Extract the (x, y) coordinate from the center of the cell holding the provided text.  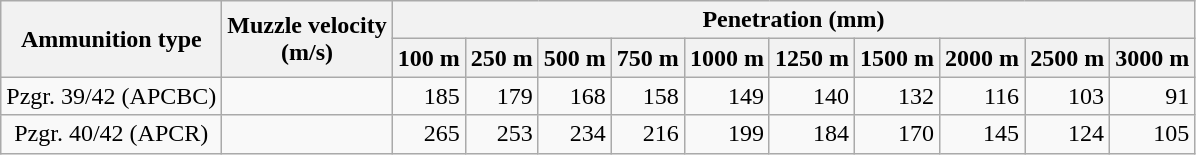
132 (896, 96)
103 (1068, 96)
Pzgr. 39/42 (APCBC) (112, 96)
250 m (502, 58)
149 (726, 96)
184 (812, 134)
158 (648, 96)
Muzzle velocity(m/s) (307, 39)
170 (896, 134)
Pzgr. 40/42 (APCR) (112, 134)
216 (648, 134)
253 (502, 134)
168 (574, 96)
140 (812, 96)
199 (726, 134)
124 (1068, 134)
1500 m (896, 58)
100 m (428, 58)
265 (428, 134)
179 (502, 96)
2500 m (1068, 58)
1000 m (726, 58)
91 (1152, 96)
185 (428, 96)
145 (982, 134)
2000 m (982, 58)
Ammunition type (112, 39)
750 m (648, 58)
234 (574, 134)
Penetration (mm) (794, 20)
105 (1152, 134)
1250 m (812, 58)
500 m (574, 58)
116 (982, 96)
3000 m (1152, 58)
